Pinpoint the cell where the given text exists, returning its (x, y) midpoint coordinate. 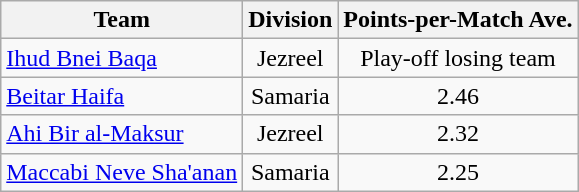
Team (122, 20)
2.25 (458, 172)
Play-off losing team (458, 58)
Division (290, 20)
2.46 (458, 96)
2.32 (458, 134)
Ahi Bir al-Maksur (122, 134)
Maccabi Neve Sha'anan (122, 172)
Ihud Bnei Baqa (122, 58)
Beitar Haifa (122, 96)
Points-per-Match Ave. (458, 20)
